Capture the cell that displays the provided text and extract its (X, Y) central coordinate. 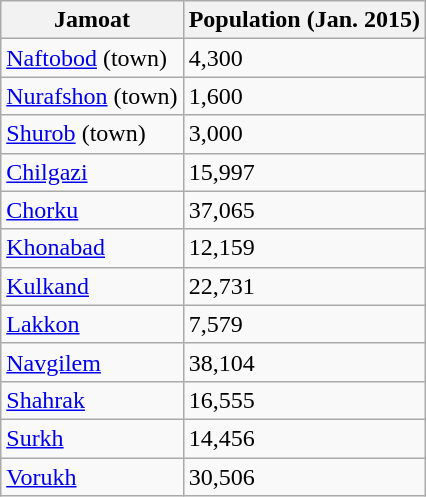
Nurafshon (town) (92, 96)
Kulkand (92, 286)
14,456 (304, 438)
22,731 (304, 286)
Lakkon (92, 324)
30,506 (304, 477)
Vorukh (92, 477)
16,555 (304, 400)
38,104 (304, 362)
Surkh (92, 438)
15,997 (304, 172)
1,600 (304, 96)
Naftobod (town) (92, 58)
Khonabad (92, 248)
Population (Jan. 2015) (304, 20)
4,300 (304, 58)
Shurob (town) (92, 134)
37,065 (304, 210)
Chilgazi (92, 172)
Shahrak (92, 400)
12,159 (304, 248)
Jamoat (92, 20)
3,000 (304, 134)
Navgilem (92, 362)
Chorku (92, 210)
7,579 (304, 324)
